Provide the (x, y) coordinate of the cell's center where the given text is located.  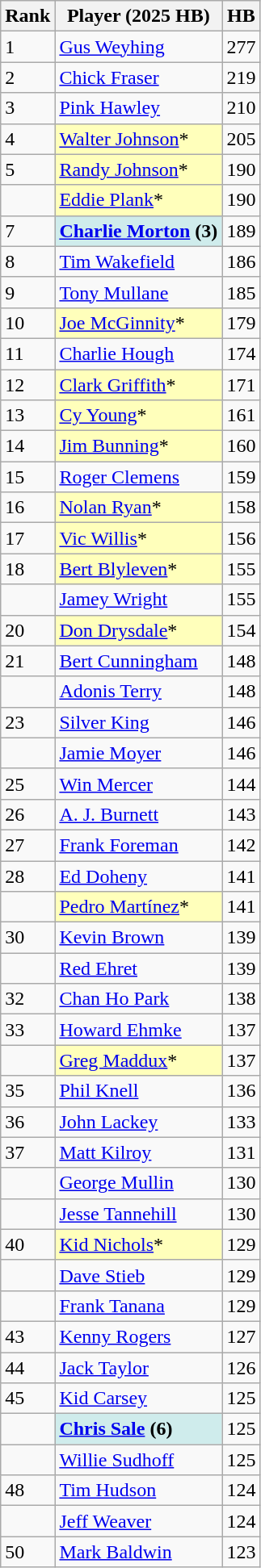
Jack Taylor (139, 1368)
9 (27, 292)
Tony Mullane (139, 292)
136 (241, 1091)
23 (27, 722)
Red Ehret (139, 968)
Jeff Weaver (139, 1521)
Charlie Morton (3) (139, 231)
A. J. Burnett (139, 814)
26 (27, 814)
30 (27, 938)
Phil Knell (139, 1091)
161 (241, 416)
Frank Foreman (139, 845)
143 (241, 814)
Ed Doheny (139, 876)
Greg Maddux* (139, 1060)
189 (241, 231)
Player (2025 HB) (139, 16)
17 (27, 538)
Clark Griffith* (139, 385)
210 (241, 108)
Chan Ho Park (139, 999)
158 (241, 508)
15 (27, 477)
48 (27, 1491)
28 (27, 876)
156 (241, 538)
HB (241, 16)
Eddie Plank* (139, 200)
50 (27, 1552)
43 (27, 1336)
George Mullin (139, 1183)
185 (241, 292)
25 (27, 784)
40 (27, 1244)
142 (241, 845)
Jamie Moyer (139, 753)
1 (27, 47)
32 (27, 999)
126 (241, 1368)
Walter Johnson* (139, 139)
138 (241, 999)
Pink Hawley (139, 108)
186 (241, 261)
Nolan Ryan* (139, 508)
John Lackey (139, 1122)
Chris Sale (6) (139, 1429)
Bert Cunningham (139, 661)
123 (241, 1552)
171 (241, 385)
2 (27, 77)
8 (27, 261)
Matt Kilroy (139, 1152)
Vic Willis* (139, 538)
144 (241, 784)
159 (241, 477)
Silver King (139, 722)
154 (241, 630)
20 (27, 630)
21 (27, 661)
160 (241, 446)
Jesse Tannehill (139, 1214)
131 (241, 1152)
Roger Clemens (139, 477)
179 (241, 323)
174 (241, 353)
3 (27, 108)
Charlie Hough (139, 353)
Dave Stieb (139, 1275)
219 (241, 77)
27 (27, 845)
35 (27, 1091)
Tim Hudson (139, 1491)
133 (241, 1122)
Willie Sudhoff (139, 1460)
Kevin Brown (139, 938)
7 (27, 231)
11 (27, 353)
Cy Young* (139, 416)
Chick Fraser (139, 77)
10 (27, 323)
Frank Tanana (139, 1306)
5 (27, 169)
Tim Wakefield (139, 261)
Kid Carsey (139, 1399)
18 (27, 569)
Don Drysdale* (139, 630)
Adonis Terry (139, 692)
Randy Johnson* (139, 169)
14 (27, 446)
12 (27, 385)
Mark Baldwin (139, 1552)
Howard Ehmke (139, 1030)
205 (241, 139)
45 (27, 1399)
33 (27, 1030)
277 (241, 47)
4 (27, 139)
Jim Bunning* (139, 446)
44 (27, 1368)
127 (241, 1336)
Gus Weyhing (139, 47)
Jamey Wright (139, 600)
Pedro Martínez* (139, 907)
Bert Blyleven* (139, 569)
Kid Nichols* (139, 1244)
36 (27, 1122)
37 (27, 1152)
Rank (27, 16)
13 (27, 416)
Joe McGinnity* (139, 323)
Kenny Rogers (139, 1336)
Win Mercer (139, 784)
16 (27, 508)
